Detect which cell encompasses the target text, then output its (X, Y) center coordinate. 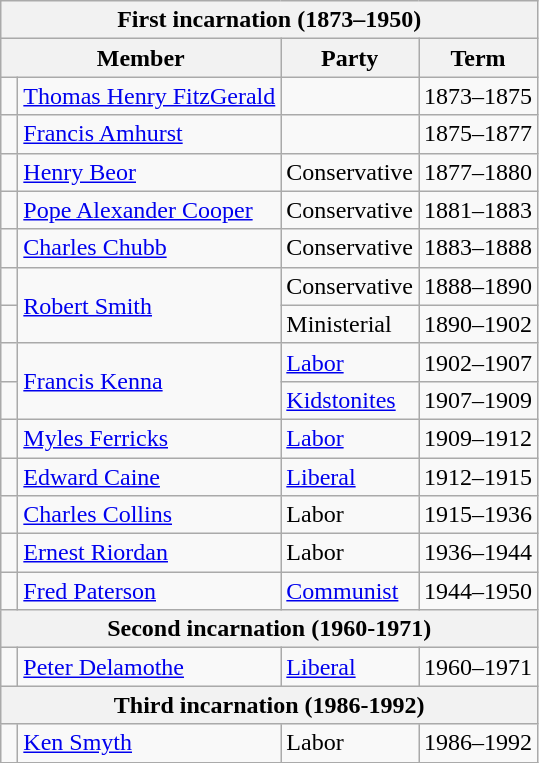
Communist (350, 591)
1909–1912 (478, 438)
1936–1944 (478, 553)
Ken Smyth (150, 743)
Myles Ferricks (150, 438)
Ministerial (350, 324)
Term (478, 58)
1890–1902 (478, 324)
Third incarnation (1986-1992) (270, 705)
1877–1880 (478, 172)
Kidstonites (350, 400)
1883–1888 (478, 248)
Second incarnation (1960-1971) (270, 629)
1907–1909 (478, 400)
1873–1875 (478, 96)
Peter Delamothe (150, 667)
1881–1883 (478, 210)
Francis Kenna (150, 381)
Fred Paterson (150, 591)
1902–1907 (478, 362)
1944–1950 (478, 591)
Charles Chubb (150, 248)
Francis Amhurst (150, 134)
First incarnation (1873–1950) (270, 20)
1875–1877 (478, 134)
Member (141, 58)
1888–1890 (478, 286)
1912–1915 (478, 477)
Robert Smith (150, 305)
Pope Alexander Cooper (150, 210)
Ernest Riordan (150, 553)
1915–1936 (478, 515)
1960–1971 (478, 667)
Charles Collins (150, 515)
Party (350, 58)
Edward Caine (150, 477)
Henry Beor (150, 172)
Thomas Henry FitzGerald (150, 96)
1986–1992 (478, 743)
